Identify which cell holds the provided text, then report its (X, Y) central coordinate. 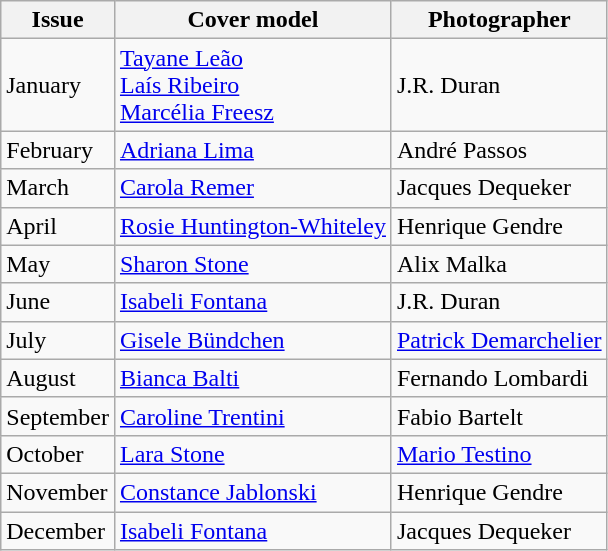
May (58, 264)
Fabio Bartelt (499, 416)
Photographer (499, 20)
Lara Stone (252, 454)
June (58, 302)
April (58, 226)
March (58, 188)
Cover model (252, 20)
February (58, 150)
August (58, 378)
Sharon Stone (252, 264)
Adriana Lima (252, 150)
October (58, 454)
Issue (58, 20)
Patrick Demarchelier (499, 340)
André Passos (499, 150)
November (58, 492)
Tayane LeãoLaís RibeiroMarcélia Freesz (252, 85)
January (58, 85)
Alix Malka (499, 264)
Gisele Bündchen (252, 340)
July (58, 340)
Caroline Trentini (252, 416)
Mario Testino (499, 454)
Constance Jablonski (252, 492)
Carola Remer (252, 188)
Fernando Lombardi (499, 378)
December (58, 531)
Rosie Huntington-Whiteley (252, 226)
Bianca Balti (252, 378)
September (58, 416)
